Scan for the cell matching the given text and deliver its [x, y] coordinate at center. 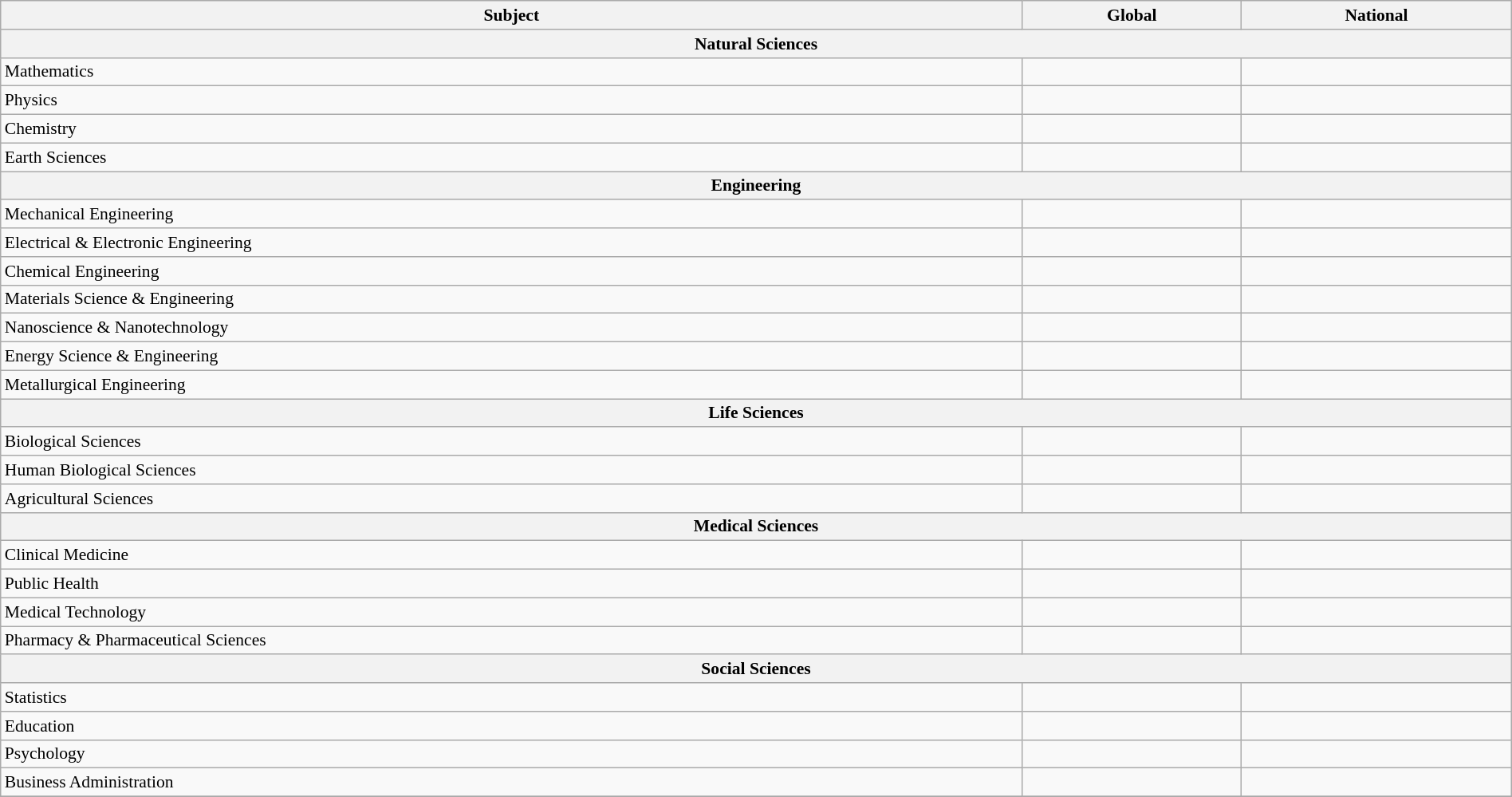
Chemical Engineering [512, 271]
Clinical Medicine [512, 555]
Biological Sciences [512, 442]
Subject [512, 15]
Chemistry [512, 129]
Business Administration [512, 783]
Life Sciences [756, 413]
Statistics [512, 697]
Electrical & Electronic Engineering [512, 243]
Medical Sciences [756, 527]
Energy Science & Engineering [512, 357]
Earth Sciences [512, 157]
Engineering [756, 186]
Metallurgical Engineering [512, 385]
Global [1132, 15]
Medical Technology [512, 612]
Human Biological Sciences [512, 470]
Nanoscience & Nanotechnology [512, 328]
Mathematics [512, 72]
Physics [512, 101]
National [1376, 15]
Agricultural Sciences [512, 499]
Natural Sciences [756, 44]
Public Health [512, 584]
Materials Science & Engineering [512, 299]
Education [512, 726]
Social Sciences [756, 669]
Mechanical Engineering [512, 215]
Psychology [512, 754]
Pharmacy & Pharmaceutical Sciences [512, 641]
